Identify which cell holds the provided text, then report its [X, Y] central coordinate. 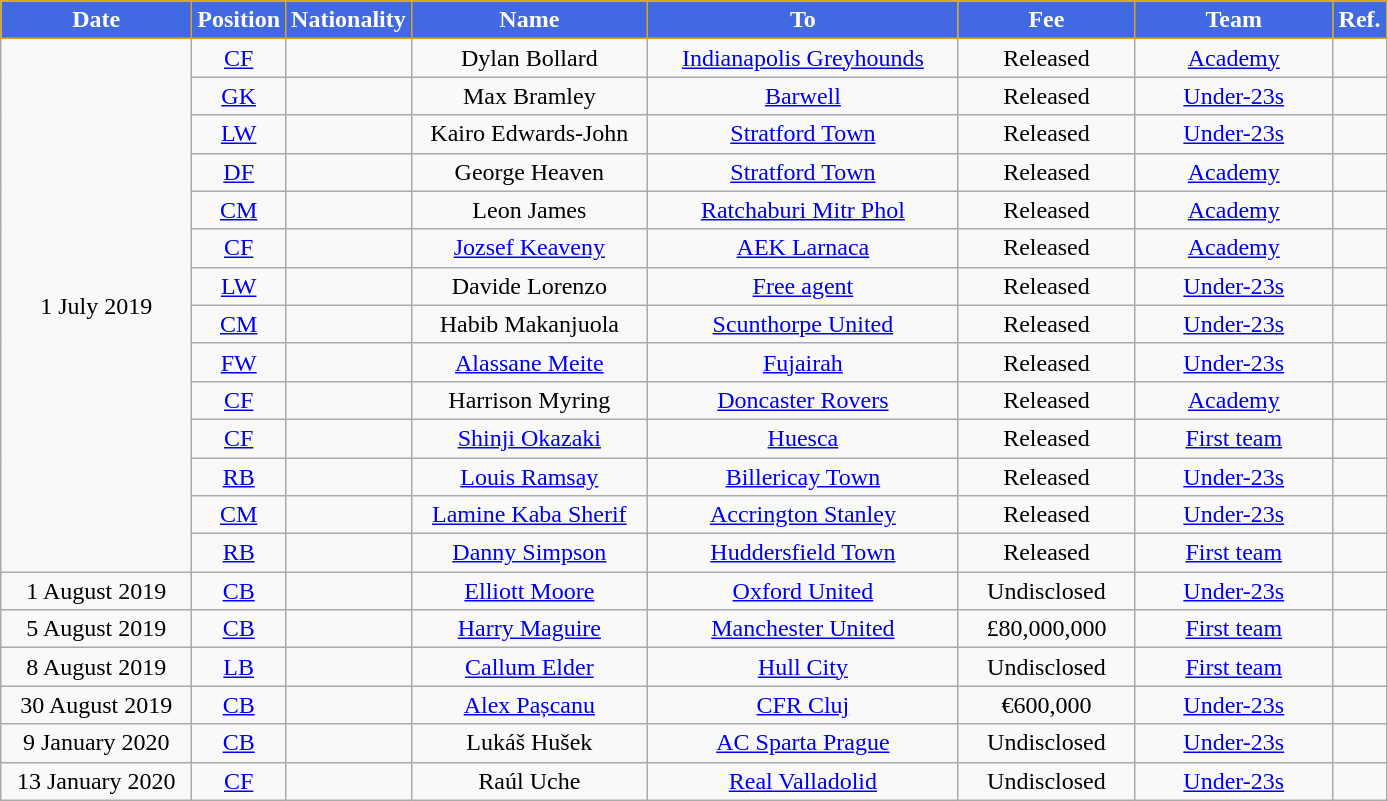
Shinji Okazaki [529, 438]
Name [529, 20]
Barwell [802, 96]
Position [239, 20]
Leon James [529, 210]
Billericay Town [802, 477]
Elliott Moore [529, 591]
George Heaven [529, 172]
LB [239, 667]
AC Sparta Prague [802, 743]
Davide Lorenzo [529, 286]
9 January 2020 [96, 743]
8 August 2019 [96, 667]
Louis Ramsay [529, 477]
DF [239, 172]
GK [239, 96]
Nationality [349, 20]
Lamine Kaba Sherif [529, 515]
Ratchaburi Mitr Phol [802, 210]
Lukáš Hušek [529, 743]
AEK Larnaca [802, 248]
Fee [1046, 20]
Doncaster Rovers [802, 400]
To [802, 20]
5 August 2019 [96, 629]
Harrison Myring [529, 400]
Hull City [802, 667]
13 January 2020 [96, 781]
Scunthorpe United [802, 324]
Kairo Edwards-John [529, 134]
Indianapolis Greyhounds [802, 58]
Date [96, 20]
Dylan Bollard [529, 58]
Raúl Uche [529, 781]
Oxford United [802, 591]
Huddersfield Town [802, 553]
Alassane Meite [529, 362]
Manchester United [802, 629]
Harry Maguire [529, 629]
30 August 2019 [96, 705]
£80,000,000 [1046, 629]
Ref. [1360, 20]
1 July 2019 [96, 306]
Max Bramley [529, 96]
1 August 2019 [96, 591]
Danny Simpson [529, 553]
Fujairah [802, 362]
Accrington Stanley [802, 515]
CFR Cluj [802, 705]
Real Valladolid [802, 781]
Alex Pașcanu [529, 705]
FW [239, 362]
Habib Makanjuola [529, 324]
Jozsef Keaveny [529, 248]
Callum Elder [529, 667]
Huesca [802, 438]
Free agent [802, 286]
€600,000 [1046, 705]
Team [1234, 20]
